From the cell containing the given text, extract its center point as (x, y) coordinate. 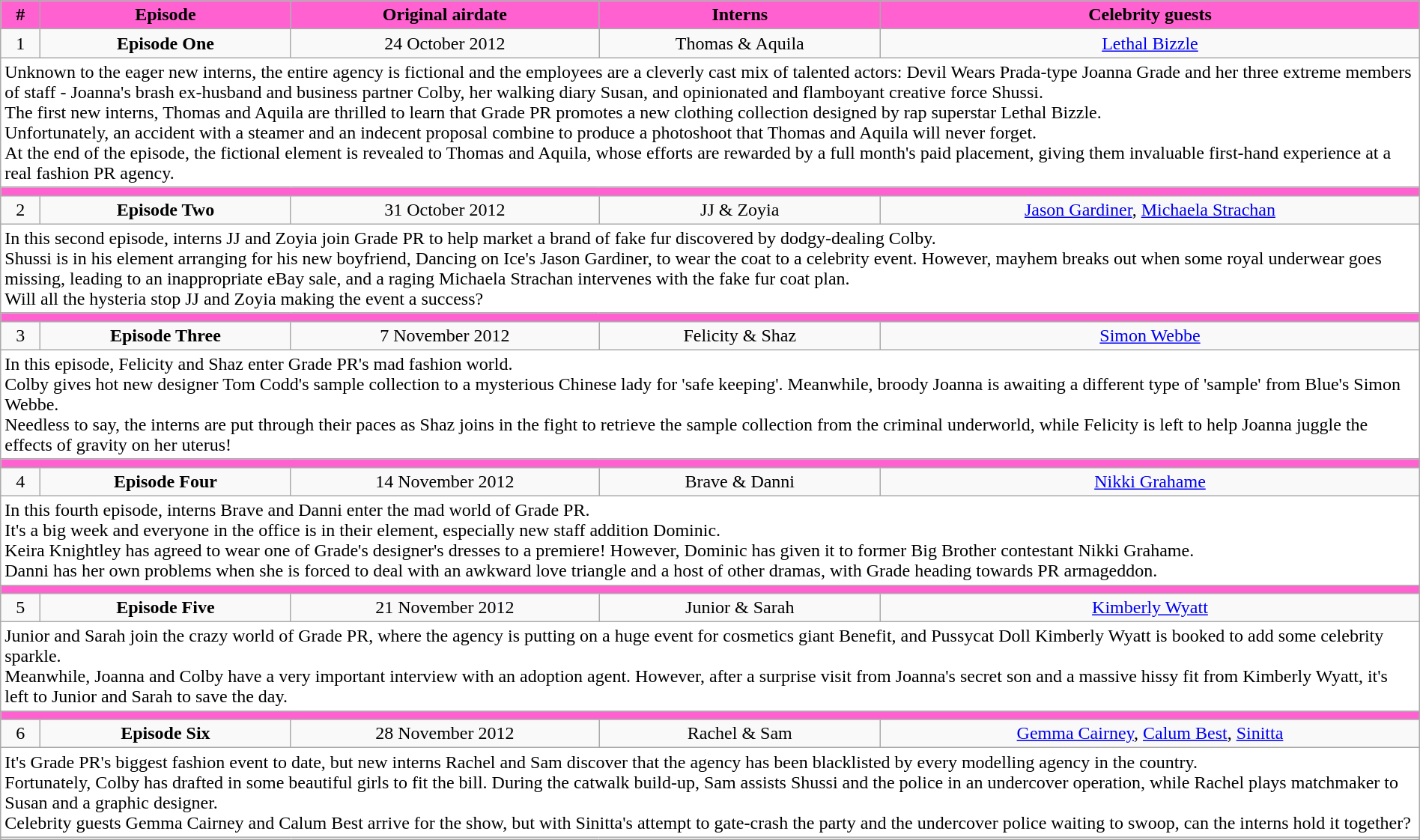
1 (21, 43)
Celebrity guests (1150, 15)
Episode Six (166, 734)
28 November 2012 (445, 734)
6 (21, 734)
Brave & Danni (740, 481)
Simon Webbe (1150, 335)
2 (21, 210)
Junior & Sarah (740, 608)
Original airdate (445, 15)
24 October 2012 (445, 43)
Nikki Grahame (1150, 481)
4 (21, 481)
Lethal Bizzle (1150, 43)
Interns (740, 15)
Gemma Cairney, Calum Best, Sinitta (1150, 734)
JJ & Zoyia (740, 210)
Episode (166, 15)
Thomas & Aquila (740, 43)
Felicity & Shaz (740, 335)
Kimberly Wyatt (1150, 608)
Rachel & Sam (740, 734)
14 November 2012 (445, 481)
7 November 2012 (445, 335)
21 November 2012 (445, 608)
# (21, 15)
Episode Five (166, 608)
Episode One (166, 43)
Episode Two (166, 210)
31 October 2012 (445, 210)
5 (21, 608)
Episode Four (166, 481)
3 (21, 335)
Jason Gardiner, Michaela Strachan (1150, 210)
Episode Three (166, 335)
